Pinpoint the cell where the given text exists, returning its [x, y] midpoint coordinate. 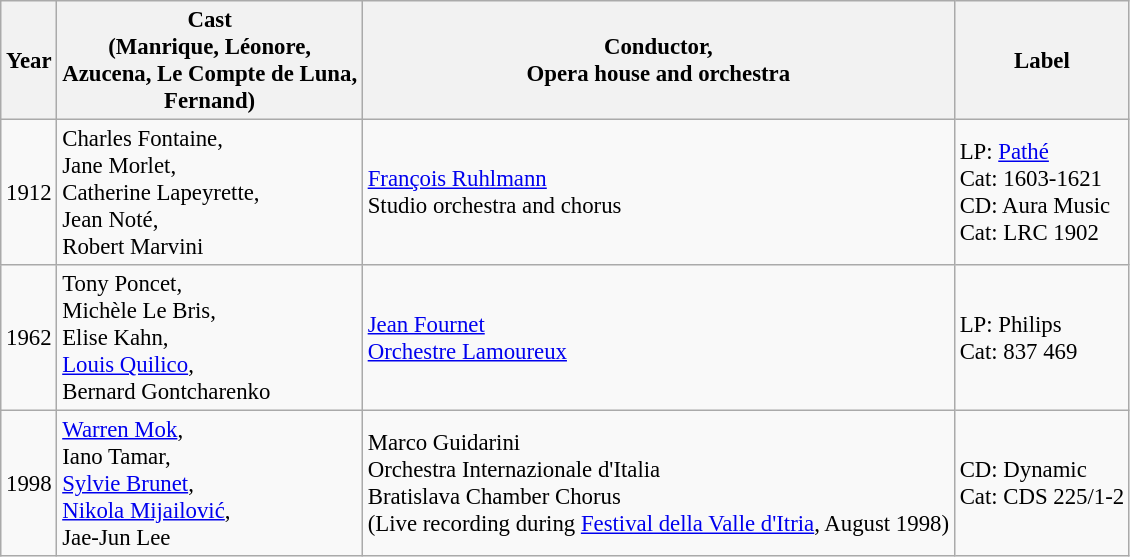
Jean FournetOrchestre Lamoureux [658, 338]
1912 [29, 193]
Marco GuidariniOrchestra Internazionale d'ItaliaBratislava Chamber Chorus(Live recording during Festival della Valle d'Itria, August 1998) [658, 484]
1998 [29, 484]
Cast(Manrique, Léonore,Azucena, Le Compte de Luna,Fernand) [210, 60]
Warren Mok,Iano Tamar,Sylvie Brunet,Nikola Mijailović,Jae-Jun Lee [210, 484]
LP: PhilipsCat: 837 469 [1042, 338]
François RuhlmannStudio orchestra and chorus [658, 193]
Year [29, 60]
LP: PathéCat: 1603-1621CD: Aura MusicCat: LRC 1902 [1042, 193]
CD: DynamicCat: CDS 225/1-2 [1042, 484]
Conductor,Opera house and orchestra [658, 60]
Charles Fontaine,Jane Morlet,Catherine Lapeyrette,Jean Noté,Robert Marvini [210, 193]
1962 [29, 338]
Tony Poncet,Michèle Le Bris,Elise Kahn,Louis Quilico,Bernard Gontcharenko [210, 338]
Label [1042, 60]
